Return (X, Y) of the center of cell containing provided text 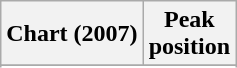
Chart (2007) (72, 34)
Peakposition (189, 34)
